Determine the [X, Y] coordinate at the center of the cell enclosing the given text.  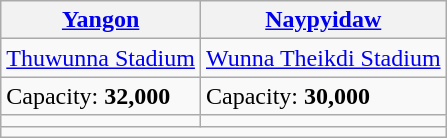
Capacity: 30,000 [323, 96]
Thuwunna Stadium [101, 58]
Wunna Theikdi Stadium [323, 58]
Naypyidaw [323, 20]
Capacity: 32,000 [101, 96]
Yangon [101, 20]
